Return (x, y) of the center of cell containing provided text 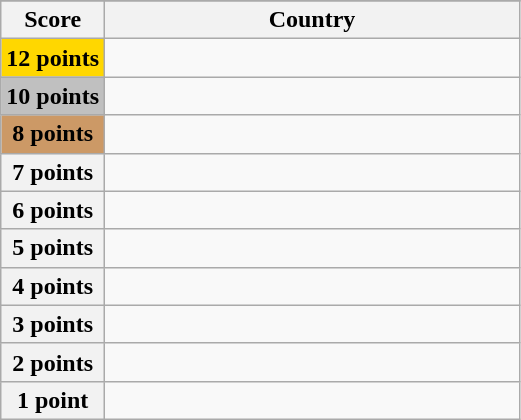
3 points (53, 324)
1 point (53, 400)
Score (53, 20)
12 points (53, 58)
10 points (53, 96)
Country (312, 20)
8 points (53, 134)
4 points (53, 286)
6 points (53, 210)
2 points (53, 362)
5 points (53, 248)
7 points (53, 172)
